Scan for the cell matching the given text and deliver its [X, Y] coordinate at center. 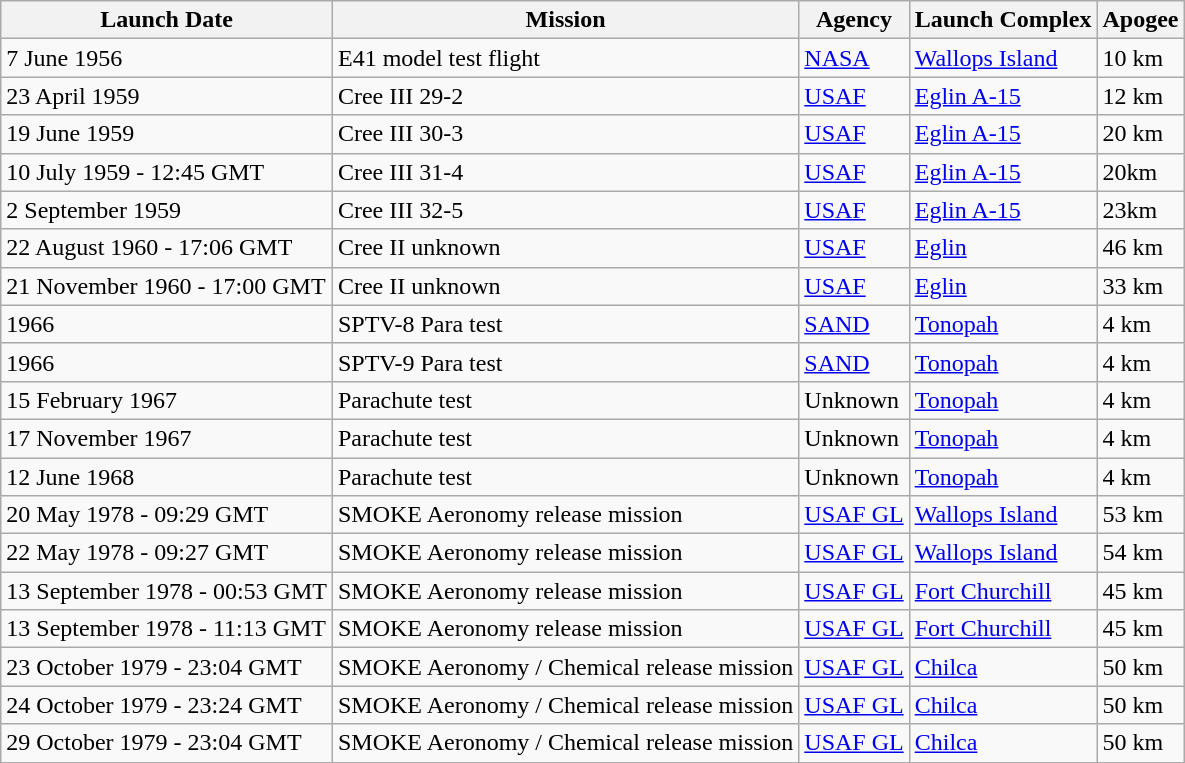
Mission [565, 20]
23km [1140, 210]
23 October 1979 - 23:04 GMT [167, 667]
NASA [854, 58]
24 October 1979 - 23:24 GMT [167, 705]
10 July 1959 - 12:45 GMT [167, 172]
7 June 1956 [167, 58]
20 km [1140, 134]
46 km [1140, 248]
Cree III 30-3 [565, 134]
13 September 1978 - 11:13 GMT [167, 629]
33 km [1140, 286]
22 May 1978 - 09:27 GMT [167, 553]
Agency [854, 20]
54 km [1140, 553]
SPTV-8 Para test [565, 324]
Cree III 29-2 [565, 96]
E41 model test flight [565, 58]
29 October 1979 - 23:04 GMT [167, 743]
20km [1140, 172]
15 February 1967 [167, 400]
22 August 1960 - 17:06 GMT [167, 248]
Cree III 31-4 [565, 172]
20 May 1978 - 09:29 GMT [167, 515]
10 km [1140, 58]
21 November 1960 - 17:00 GMT [167, 286]
Cree III 32-5 [565, 210]
12 km [1140, 96]
Launch Date [167, 20]
12 June 1968 [167, 477]
53 km [1140, 515]
SPTV-9 Para test [565, 362]
Launch Complex [1003, 20]
17 November 1967 [167, 438]
13 September 1978 - 00:53 GMT [167, 591]
19 June 1959 [167, 134]
23 April 1959 [167, 96]
2 September 1959 [167, 210]
Apogee [1140, 20]
